Scan for the cell matching the given text and deliver its [x, y] coordinate at center. 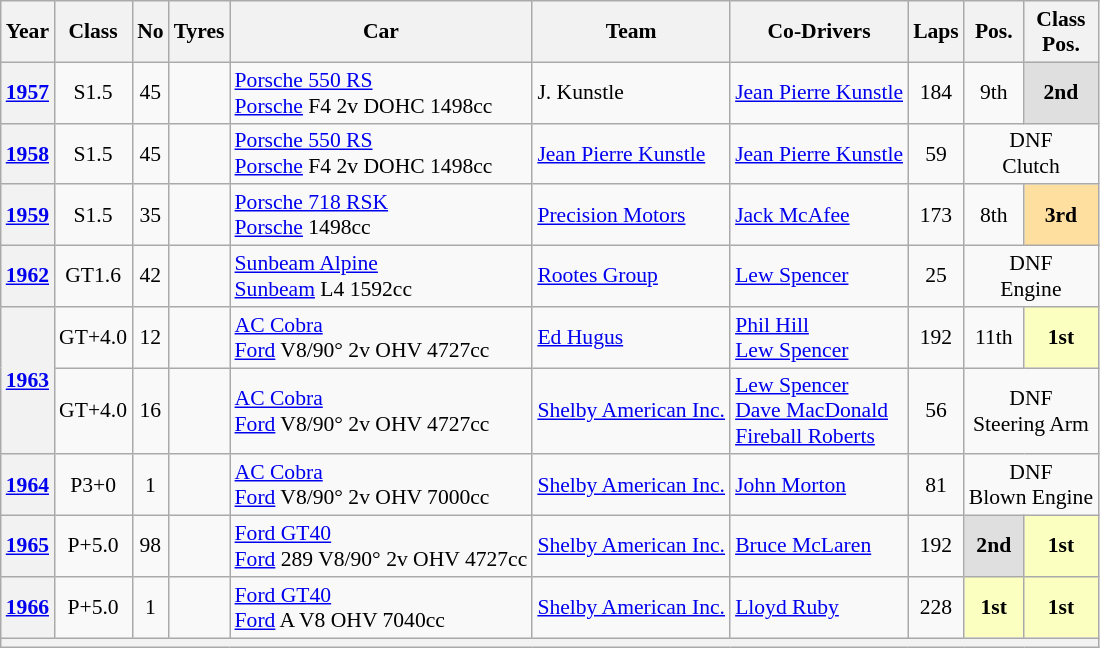
P3+0 [93, 486]
9th [994, 92]
Bruce McLaren [819, 546]
1965 [28, 546]
Co-Drivers [819, 32]
1966 [28, 608]
AC CobraFord V8/90° 2v OHV 7000cc [382, 486]
DNF Engine [1031, 276]
Tyres [200, 32]
Phil Hill Lew Spencer [819, 338]
Lloyd Ruby [819, 608]
Laps [936, 32]
Rootes Group [631, 276]
8th [994, 216]
Porsche 718 RSKPorsche 1498cc [382, 216]
184 [936, 92]
81 [936, 486]
11th [994, 338]
J. Kunstle [631, 92]
ClassPos. [1061, 32]
56 [936, 412]
1959 [28, 216]
98 [150, 546]
Lew Spencer [819, 276]
59 [936, 154]
1957 [28, 92]
Team [631, 32]
1958 [28, 154]
Pos. [994, 32]
Ford GT40Ford 289 V8/90° 2v OHV 4727cc [382, 546]
Year [28, 32]
25 [936, 276]
12 [150, 338]
173 [936, 216]
John Morton [819, 486]
Lew Spencer Dave MacDonald Fireball Roberts [819, 412]
No [150, 32]
16 [150, 412]
GT1.6 [93, 276]
Sunbeam AlpineSunbeam L4 1592cc [382, 276]
Ed Hugus [631, 338]
Car [382, 32]
228 [936, 608]
DNF Blown Engine [1031, 486]
1963 [28, 381]
Ford GT40Ford A V8 OHV 7040cc [382, 608]
42 [150, 276]
Class [93, 32]
Precision Motors [631, 216]
DNF Clutch [1031, 154]
1962 [28, 276]
1964 [28, 486]
3rd [1061, 216]
35 [150, 216]
Jack McAfee [819, 216]
DNF Steering Arm [1031, 412]
